Scan for the cell matching the given text and deliver its (x, y) coordinate at center. 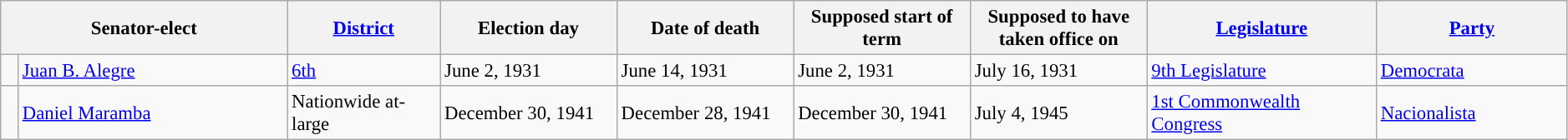
Election day (529, 28)
Juan B. Alegre (152, 71)
Senator-elect (144, 28)
Party (1472, 28)
Nacionalista (1472, 113)
Democrata (1472, 71)
December 28, 1941 (705, 113)
June 14, 1931 (705, 71)
District (364, 28)
Supposed start of term (882, 28)
Legislature (1261, 28)
July 16, 1931 (1058, 71)
Date of death (705, 28)
Daniel Maramba (152, 113)
9th Legislature (1261, 71)
1st Commonwealth Congress (1261, 113)
6th (364, 71)
Nationwide at-large (364, 113)
July 4, 1945 (1058, 113)
Supposed to have taken office on (1058, 28)
